Pinpoint the cell where the given text exists, returning its [X, Y] midpoint coordinate. 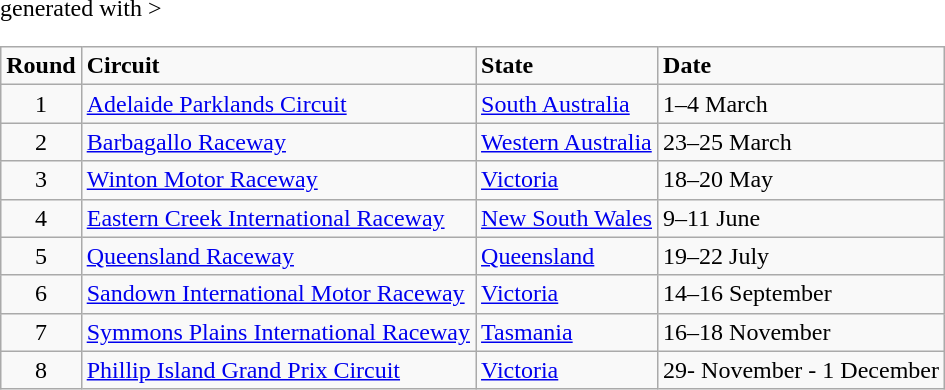
5 [41, 256]
8 [41, 370]
6 [41, 294]
18–20 May [802, 180]
Western Australia [567, 142]
Sandown International Motor Raceway [278, 294]
Adelaide Parklands Circuit [278, 104]
Phillip Island Grand Prix Circuit [278, 370]
Queensland [567, 256]
Date [802, 66]
Symmons Plains International Raceway [278, 332]
29- November - 1 December [802, 370]
New South Wales [567, 218]
Eastern Creek International Raceway [278, 218]
Round [41, 66]
4 [41, 218]
2 [41, 142]
Circuit [278, 66]
1 [41, 104]
South Australia [567, 104]
23–25 March [802, 142]
16–18 November [802, 332]
Queensland Raceway [278, 256]
3 [41, 180]
Barbagallo Raceway [278, 142]
1–4 March [802, 104]
Winton Motor Raceway [278, 180]
19–22 July [802, 256]
7 [41, 332]
State [567, 66]
9–11 June [802, 218]
14–16 September [802, 294]
Tasmania [567, 332]
